Output the (X, Y) coordinate of the center of the cell containing the given text.  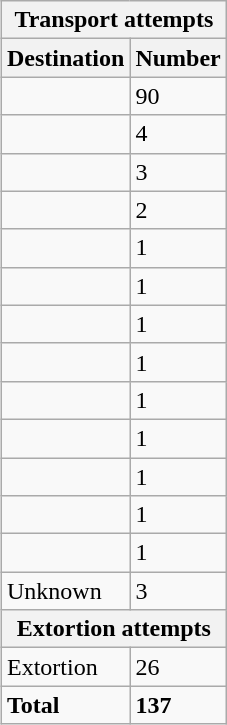
2 (178, 210)
Extortion attempts (114, 629)
Total (65, 705)
Destination (65, 58)
Number (178, 58)
4 (178, 134)
Unknown (65, 591)
26 (178, 667)
90 (178, 96)
137 (178, 705)
Transport attempts (114, 20)
Extortion (65, 667)
